Scan for the cell matching the given text and deliver its (X, Y) coordinate at center. 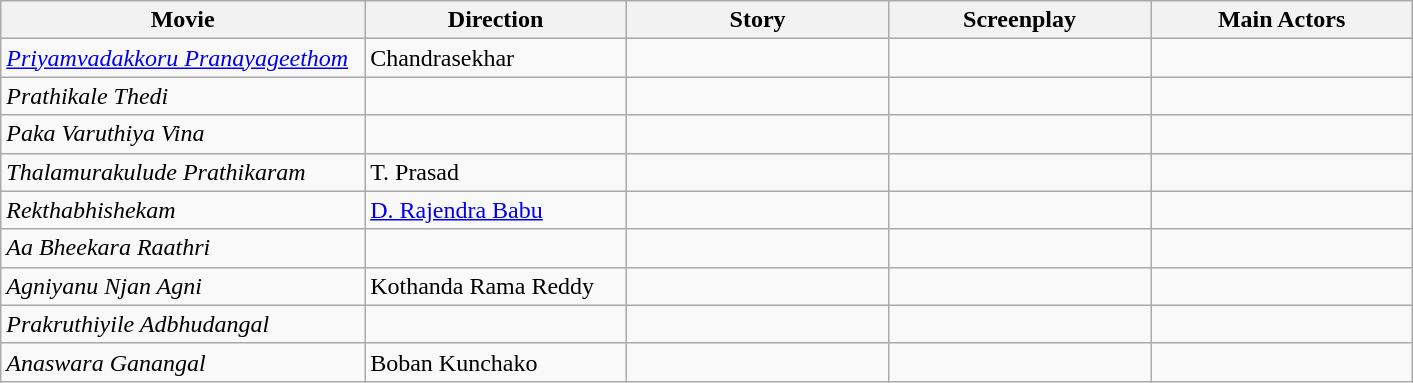
Story (758, 20)
Aa Bheekara Raathri (183, 248)
Thalamurakulude Prathikaram (183, 172)
Anaswara Ganangal (183, 362)
Paka Varuthiya Vina (183, 134)
Direction (496, 20)
Prathikale Thedi (183, 96)
Movie (183, 20)
T. Prasad (496, 172)
Boban Kunchako (496, 362)
Rekthabhishekam (183, 210)
D. Rajendra Babu (496, 210)
Main Actors (1282, 20)
Agniyanu Njan Agni (183, 286)
Screenplay (1020, 20)
Kothanda Rama Reddy (496, 286)
Prakruthiyile Adbhudangal (183, 324)
Chandrasekhar (496, 58)
Priyamvadakkoru Pranayageethom (183, 58)
